Detect which cell encompasses the target text, then output its [x, y] center coordinate. 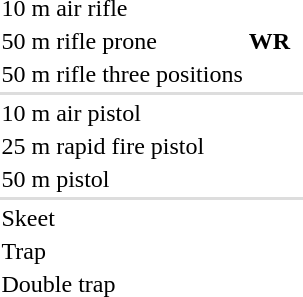
50 m rifle prone [122, 41]
10 m air pistol [122, 113]
50 m pistol [122, 179]
Trap [122, 251]
50 m rifle three positions [122, 74]
Skeet [122, 218]
WR [269, 41]
25 m rapid fire pistol [122, 146]
